Return the [X, Y] coordinate for the center point of the cell that contains the specified text.  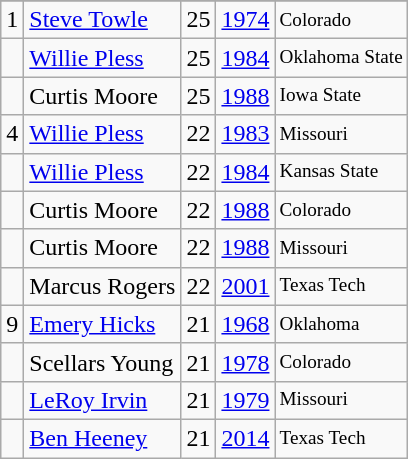
Emery Hicks [102, 324]
Oklahoma [341, 324]
1 [12, 20]
Iowa State [341, 96]
Steve Towle [102, 20]
2014 [246, 438]
LeRoy Irvin [102, 400]
4 [12, 134]
1974 [246, 20]
1983 [246, 134]
2001 [246, 286]
Oklahoma State [341, 58]
Scellars Young [102, 362]
1979 [246, 400]
1978 [246, 362]
Kansas State [341, 172]
Ben Heeney [102, 438]
1968 [246, 324]
9 [12, 324]
Marcus Rogers [102, 286]
